Output the [x, y] coordinate of the center of the cell containing the given text.  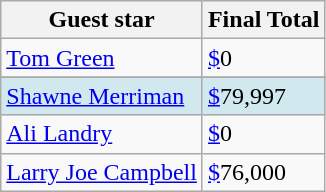
Larry Joe Campbell [102, 172]
Guest star [102, 20]
Shawne Merriman [102, 96]
$76,000 [263, 172]
Ali Landry [102, 134]
$79,997 [263, 96]
Tom Green [102, 58]
Final Total [263, 20]
